Pinpoint the cell where the given text exists, returning its [X, Y] midpoint coordinate. 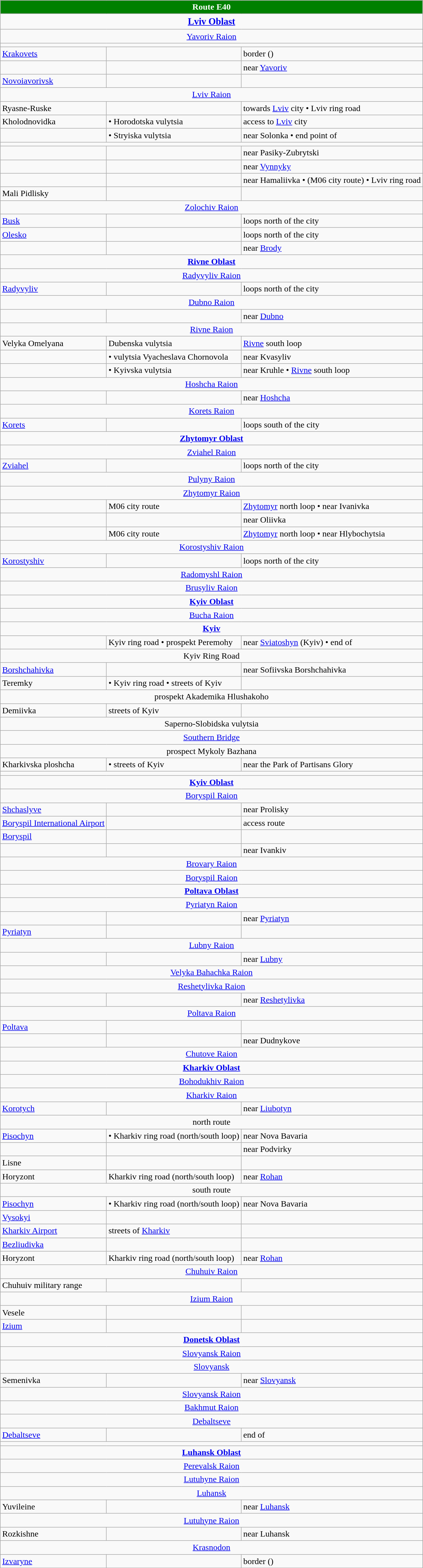
Borshchahivka [54, 669]
Teremky [54, 683]
Mali Pidlisky [54, 194]
• Stryiska vulytsia [173, 135]
Poltava Raion [211, 1013]
near Pyriatyn [332, 918]
Zolochiv Raion [211, 207]
Novoiavorivsk [54, 81]
near Hamaliivka • (M06 city route) • Lviv ring road [332, 180]
Velyka Bahachka Raion [211, 973]
Pyriatyn [54, 932]
Krakovets [54, 54]
Dubno Raion [211, 303]
streets of Kharkiv [173, 1231]
Semenivka [54, 1380]
• Kyivska vulytsia [173, 370]
near the Park of Partisans Glory [332, 765]
near Solonka • end point of [332, 135]
Poltava Oblast [211, 891]
Zhytomyr north loop • near Ivanivka [332, 506]
Radomyshl Raion [211, 574]
Kyiv Ring Road [211, 656]
Saperno-Slobidska vulytsia [211, 724]
Izium [54, 1326]
Kyiv [211, 629]
Perevalsk Raion [211, 1466]
Demiivka [54, 710]
Donetsk Oblast [211, 1339]
streets of Kyiv [173, 710]
Lviv Oblast [211, 22]
Zhytomyr north loop • near Hlybochytsia [332, 534]
Chuhuiv Raion [211, 1272]
near Kruhle • Rivne south loop [332, 370]
Izium Raion [211, 1299]
Korotych [54, 1108]
• Kyiv ring road • streets of Kyiv [173, 683]
near Oliivka [332, 520]
Izvaryne [54, 1561]
near Slovyansk [332, 1380]
Rivne south loop [332, 343]
Shchaslyve [54, 809]
Chutove Raion [211, 1054]
near Yavoriv [332, 68]
Poltava [54, 1027]
Rivne Raion [211, 330]
near Pasiky-Zubrytski [332, 153]
prospect Mykoly Bazhana [211, 751]
Lubny Raion [211, 945]
Kharkivska ploshcha [54, 765]
near Brody [332, 248]
Bezliudivka [54, 1244]
Korostyshiv [54, 561]
near Ivankiv [332, 850]
Kyiv ring road • prospekt Peremohy [173, 642]
near Reshetylivka [332, 1000]
Yuvileine [54, 1507]
Kharkiv Airport [54, 1231]
Velyka Omelyana [54, 343]
Ryasne-Ruske [54, 108]
Pulyny Raion [211, 479]
end of [332, 1435]
Boryspil International Airport [54, 823]
near Dubno [332, 316]
near Sofiivska Borshchahivka [332, 669]
• streets of Kyiv [173, 765]
Pyriatyn Raion [211, 904]
Korets Raion [211, 411]
near Sviatoshyn (Kyiv) • end of [332, 642]
Rivne Oblast [211, 261]
loops south of the city [332, 425]
prospekt Akademika Hlushakoho [211, 696]
Kharkiv Raion [211, 1095]
Bucha Raion [211, 615]
Vesele [54, 1312]
Bakhmut Raion [211, 1408]
south route [211, 1190]
Yavoriv Raion [211, 36]
Lisne [54, 1163]
near Kvasyliv [332, 357]
access route [332, 823]
Route E40 [211, 7]
Dubenska vulytsia [173, 343]
Zviahel Raion [211, 452]
• Horodotska vulytsia [173, 122]
Rozkishne [54, 1534]
near Lubny [332, 959]
Zviahel [54, 465]
near Dudnykove [332, 1040]
Southern Bridge [211, 738]
Boryspil [54, 837]
towards Lviv city • Lviv ring road [332, 108]
Hoshcha Raion [211, 384]
Slovyansk [211, 1367]
• vulytsia Vyacheslava Chornovola [173, 357]
Korostyshiv Raion [211, 547]
Kholodnovidka [54, 122]
near Liubotyn [332, 1108]
near Hoshcha [332, 398]
Luhansk Oblast [211, 1452]
Olesko [54, 234]
Reshetylivka Raion [211, 986]
Zhytomyr Oblast [211, 438]
Busk [54, 221]
Bohodukhiv Raion [211, 1081]
near Prolisky [332, 809]
Korets [54, 425]
near Podvirky [332, 1149]
Chuhuiv military range [54, 1285]
Luhansk [211, 1493]
Kharkiv Oblast [211, 1068]
Radyvyliv Raion [211, 275]
north route [211, 1122]
access to Lviv city [332, 122]
Radyvyliv [54, 289]
near Vynnyky [332, 166]
Krasnodon [211, 1547]
Brusyliv Raion [211, 588]
Vysokyi [54, 1217]
Brovary Raion [211, 864]
Zhytomyr Raion [211, 493]
Lviv Raion [211, 95]
